Locate the cell with the specified text and output its (X, Y) center coordinate. 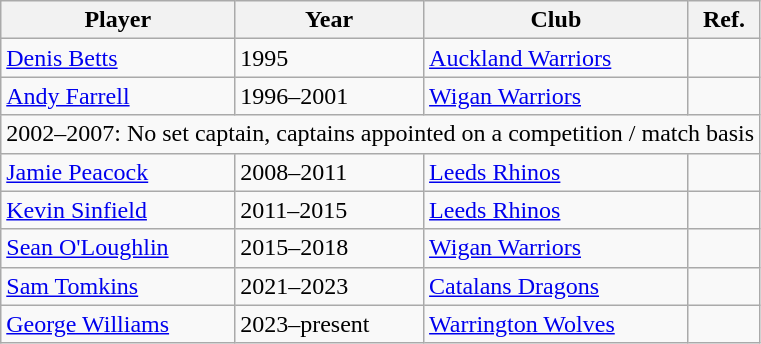
Kevin Sinfield (118, 210)
Catalans Dragons (556, 286)
2002–2007: No set captain, captains appointed on a competition / match basis (380, 134)
2008–2011 (330, 172)
Sam Tomkins (118, 286)
Andy Farrell (118, 96)
2023–present (330, 324)
1996–2001 (330, 96)
1995 (330, 58)
Jamie Peacock (118, 172)
2021–2023 (330, 286)
2011–2015 (330, 210)
Year (330, 20)
2015–2018 (330, 248)
Sean O'Loughlin (118, 248)
Player (118, 20)
George Williams (118, 324)
Club (556, 20)
Warrington Wolves (556, 324)
Denis Betts (118, 58)
Auckland Warriors (556, 58)
Ref. (724, 20)
